From the cell containing the given text, extract its center point as [x, y] coordinate. 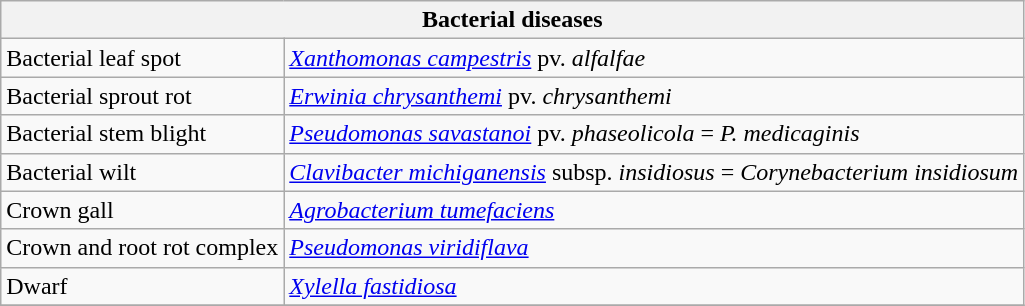
Erwinia chrysanthemi pv. chrysanthemi [654, 96]
Xylella fastidiosa [654, 286]
Agrobacterium tumefaciens [654, 210]
Crown and root rot complex [142, 248]
Bacterial diseases [512, 20]
Crown gall [142, 210]
Xanthomonas campestris pv. alfalfae [654, 58]
Bacterial sprout rot [142, 96]
Dwarf [142, 286]
Pseudomonas viridiflava [654, 248]
Pseudomonas savastanoi pv. phaseolicola = P. medicaginis [654, 134]
Bacterial leaf spot [142, 58]
Bacterial wilt [142, 172]
Bacterial stem blight [142, 134]
Clavibacter michiganensis subsp. insidiosus = Corynebacterium insidiosum [654, 172]
